Provide the [X, Y] coordinate of the cell's center where the given text is located.  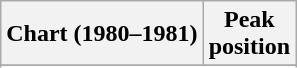
Peakposition [249, 34]
Chart (1980–1981) [102, 34]
